Identify which cell holds the provided text, then report its (X, Y) central coordinate. 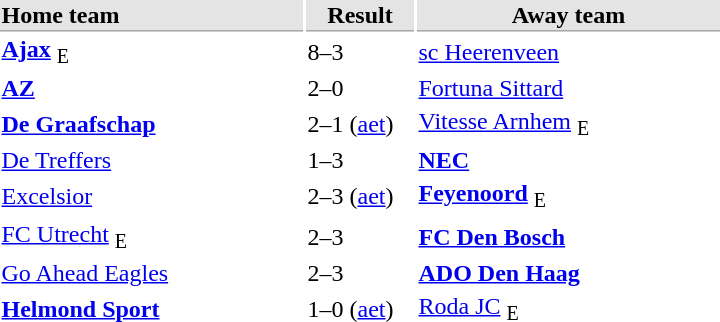
AZ (152, 89)
Feyenoord E (568, 197)
2–0 (360, 89)
Excelsior (152, 197)
De Graafschap (152, 125)
2–1 (aet) (360, 125)
NEC (568, 161)
Home team (152, 16)
8–3 (360, 52)
Ajax E (152, 52)
Away team (568, 16)
Vitesse Arnhem E (568, 125)
De Treffers (152, 161)
Go Ahead Eagles (152, 273)
sc Heerenveen (568, 52)
FC Utrecht E (152, 236)
FC Den Bosch (568, 236)
ADO Den Haag (568, 273)
Result (360, 16)
1–3 (360, 161)
2–3 (aet) (360, 197)
Fortuna Sittard (568, 89)
